Capture the cell that displays the provided text and extract its [x, y] central coordinate. 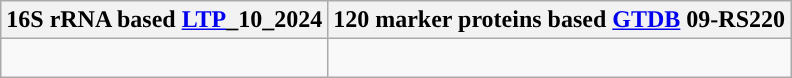
120 marker proteins based GTDB 09-RS220 [560, 20]
16S rRNA based LTP_10_2024 [164, 20]
